Capture the cell that displays the provided text and extract its [X, Y] central coordinate. 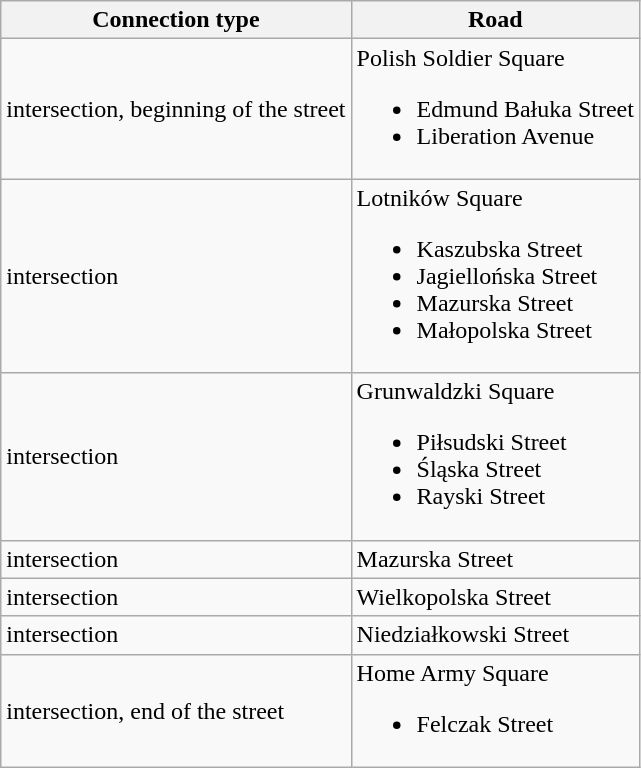
Niedziałkowski Street [495, 635]
Grunwaldzki SquarePiłsudski StreetŚląska StreetRayski Street [495, 456]
Home Army SquareFelczak Street [495, 710]
Road [495, 20]
Wielkopolska Street [495, 597]
Lotników SquareKaszubska StreetJagiellońska StreetMazurska StreetMałopolska Street [495, 276]
intersection, end of the street [176, 710]
Polish Soldier SquareEdmund Bałuka StreetLiberation Avenue [495, 109]
intersection, beginning of the street [176, 109]
Mazurska Street [495, 559]
Connection type [176, 20]
